For the text-containing cell, return its midpoint in (X, Y) coordinate format. 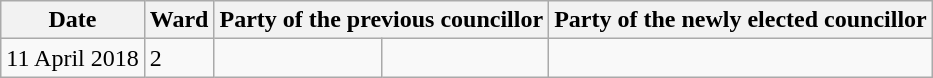
Ward (179, 20)
Date (73, 20)
2 (179, 58)
11 April 2018 (73, 58)
Party of the previous councillor (382, 20)
Party of the newly elected councillor (741, 20)
